Return [x, y] of the center of cell containing provided text 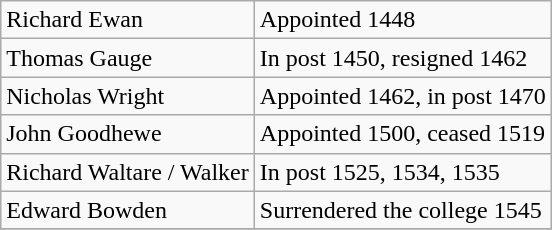
In post 1525, 1534, 1535 [402, 172]
Richard Ewan [128, 20]
Richard Waltare / Walker [128, 172]
Surrendered the college 1545 [402, 210]
Nicholas Wright [128, 96]
Appointed 1500, ceased 1519 [402, 134]
Edward Bowden [128, 210]
In post 1450, resigned 1462 [402, 58]
John Goodhewe [128, 134]
Thomas Gauge [128, 58]
Appointed 1448 [402, 20]
Appointed 1462, in post 1470 [402, 96]
